Locate the cell with the specified text and output its (X, Y) center coordinate. 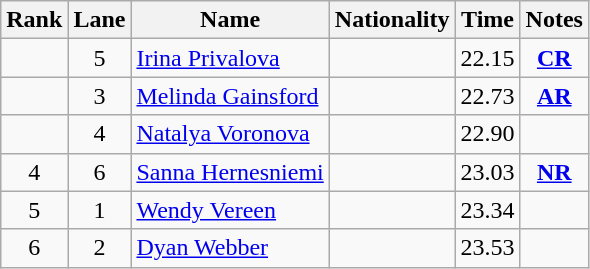
Irina Privalova (230, 58)
AR (554, 96)
23.03 (488, 172)
Wendy Vereen (230, 210)
Name (230, 20)
23.34 (488, 210)
Melinda Gainsford (230, 96)
Rank (34, 20)
3 (100, 96)
Nationality (392, 20)
CR (554, 58)
Dyan Webber (230, 248)
NR (554, 172)
2 (100, 248)
22.73 (488, 96)
22.90 (488, 134)
Notes (554, 20)
22.15 (488, 58)
23.53 (488, 248)
Sanna Hernesniemi (230, 172)
Natalya Voronova (230, 134)
1 (100, 210)
Lane (100, 20)
Time (488, 20)
